Search for the cell housing the specified text and yield its [X, Y] center coordinate. 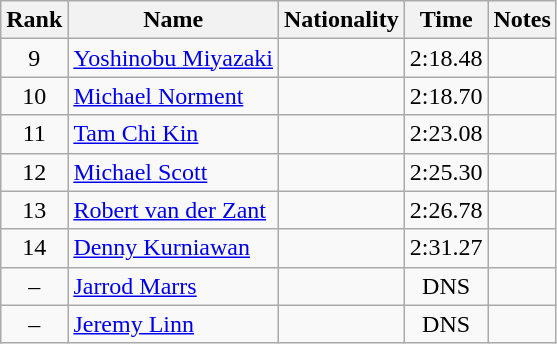
14 [34, 248]
2:31.27 [446, 248]
2:23.08 [446, 134]
Denny Kurniawan [174, 248]
Robert van der Zant [174, 210]
2:26.78 [446, 210]
2:18.48 [446, 58]
Michael Scott [174, 172]
Yoshinobu Miyazaki [174, 58]
2:18.70 [446, 96]
Michael Norment [174, 96]
Name [174, 20]
Rank [34, 20]
Notes [522, 20]
13 [34, 210]
9 [34, 58]
Jeremy Linn [174, 324]
Tam Chi Kin [174, 134]
10 [34, 96]
Time [446, 20]
Jarrod Marrs [174, 286]
2:25.30 [446, 172]
12 [34, 172]
Nationality [341, 20]
11 [34, 134]
